From the cell containing the given text, extract its center point as (X, Y) coordinate. 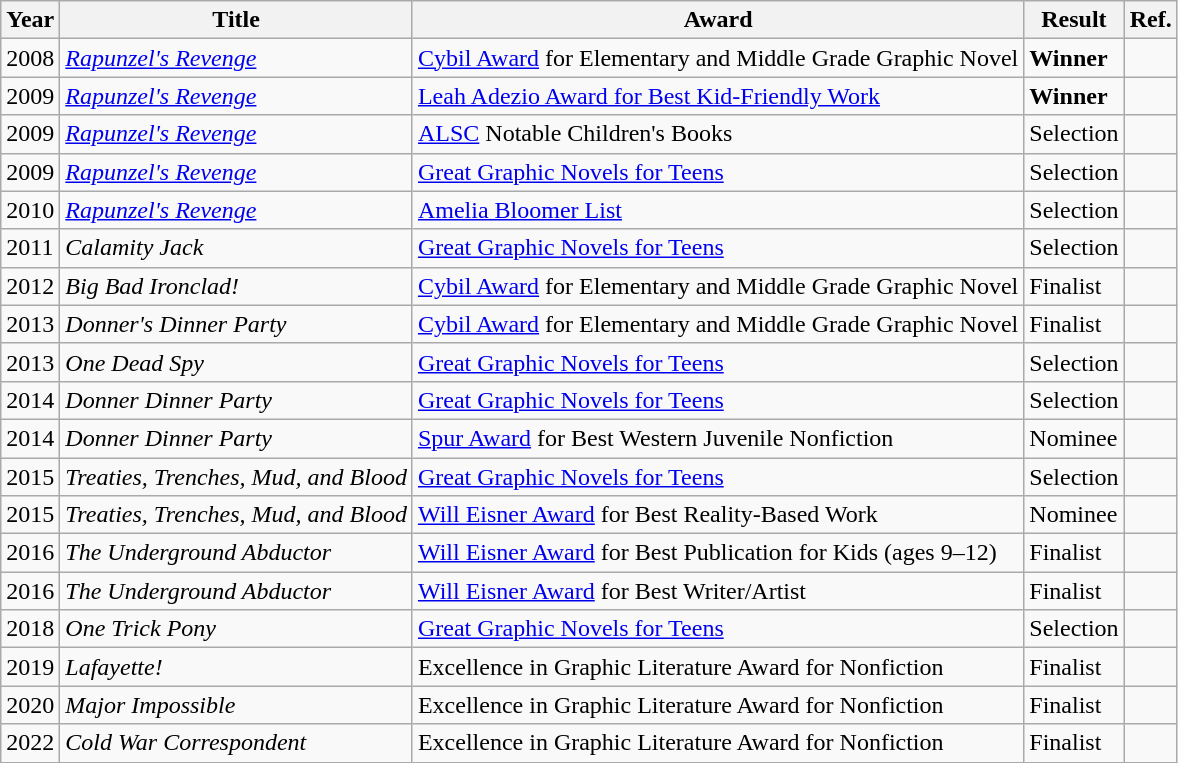
2011 (30, 248)
2019 (30, 667)
2018 (30, 629)
One Dead Spy (236, 362)
2008 (30, 58)
Will Eisner Award for Best Writer/Artist (718, 591)
Will Eisner Award for Best Reality-Based Work (718, 515)
Cold War Correspondent (236, 743)
Award (718, 20)
Result (1074, 20)
Title (236, 20)
Year (30, 20)
Leah Adezio Award for Best Kid-Friendly Work (718, 96)
Major Impossible (236, 705)
Calamity Jack (236, 248)
Ref. (1150, 20)
2012 (30, 286)
ALSC Notable Children's Books (718, 134)
Big Bad Ironclad! (236, 286)
Will Eisner Award for Best Publication for Kids (ages 9–12) (718, 553)
One Trick Pony (236, 629)
Spur Award for Best Western Juvenile Nonfiction (718, 438)
2022 (30, 743)
2010 (30, 210)
Amelia Bloomer List (718, 210)
Lafayette! (236, 667)
Donner's Dinner Party (236, 324)
2020 (30, 705)
